Find where the given text appears and provide that cell's center as (X, Y) coordinate. 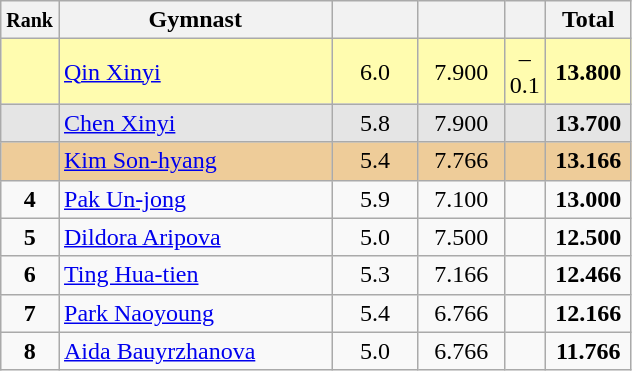
Rank (30, 20)
13.000 (588, 199)
12.500 (588, 237)
Pak Un-jong (195, 199)
Chen Xinyi (195, 123)
5 (30, 237)
Aida Bauyrzhanova (195, 351)
–0.1 (524, 72)
Dildora Aripova (195, 237)
4 (30, 199)
5.8 (375, 123)
13.166 (588, 161)
7.100 (461, 199)
Total (588, 20)
Gymnast (195, 20)
11.766 (588, 351)
8 (30, 351)
7.500 (461, 237)
5.3 (375, 275)
Park Naoyoung (195, 313)
5.9 (375, 199)
13.800 (588, 72)
Qin Xinyi (195, 72)
6.0 (375, 72)
13.700 (588, 123)
6 (30, 275)
7 (30, 313)
7.766 (461, 161)
12.466 (588, 275)
Ting Hua-tien (195, 275)
7.166 (461, 275)
Kim Son-hyang (195, 161)
12.166 (588, 313)
